Search for the cell housing the specified text and yield its [X, Y] center coordinate. 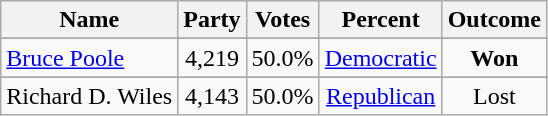
4,143 [212, 96]
Party [212, 20]
Democratic [380, 58]
4,219 [212, 58]
Won [494, 58]
Republican [380, 96]
Percent [380, 20]
Name [90, 20]
Lost [494, 96]
Outcome [494, 20]
Richard D. Wiles [90, 96]
Votes [282, 20]
Bruce Poole [90, 58]
